Scan for the cell matching the given text and deliver its (x, y) coordinate at center. 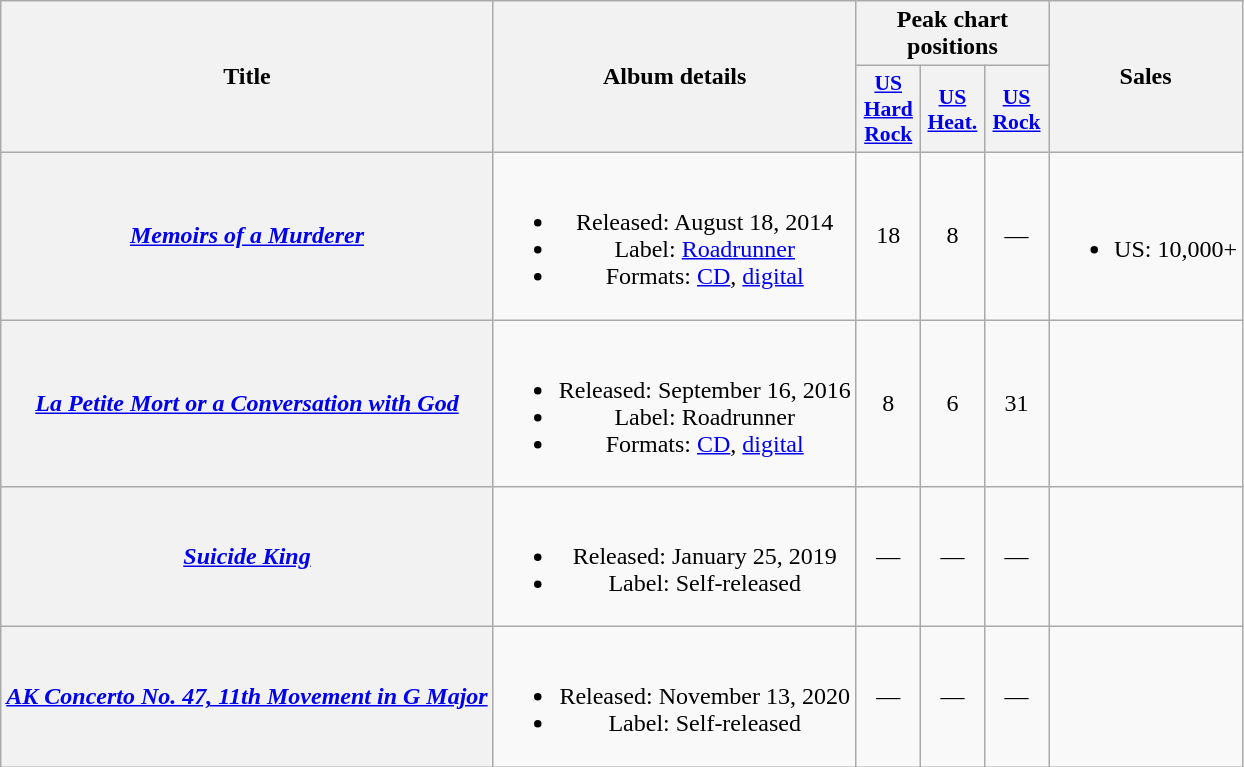
6 (952, 404)
Released: September 16, 2016Label: RoadrunnerFormats: CD, digital (674, 404)
USHard Rock (888, 110)
31 (1016, 404)
USRock (1016, 110)
Sales (1146, 77)
Released: January 25, 2019Label: Self-released (674, 557)
Released: August 18, 2014Label: RoadrunnerFormats: CD, digital (674, 236)
Album details (674, 77)
Peak chart positions (952, 34)
Title (247, 77)
Released: November 13, 2020Label: Self-released (674, 697)
18 (888, 236)
La Petite Mort or a Conversation with God (247, 404)
Suicide King (247, 557)
US: 10,000+ (1146, 236)
AK Concerto No. 47, 11th Movement in G Major (247, 697)
Memoirs of a Murderer (247, 236)
USHeat. (952, 110)
